Pinpoint the cell where the given text exists, returning its [x, y] midpoint coordinate. 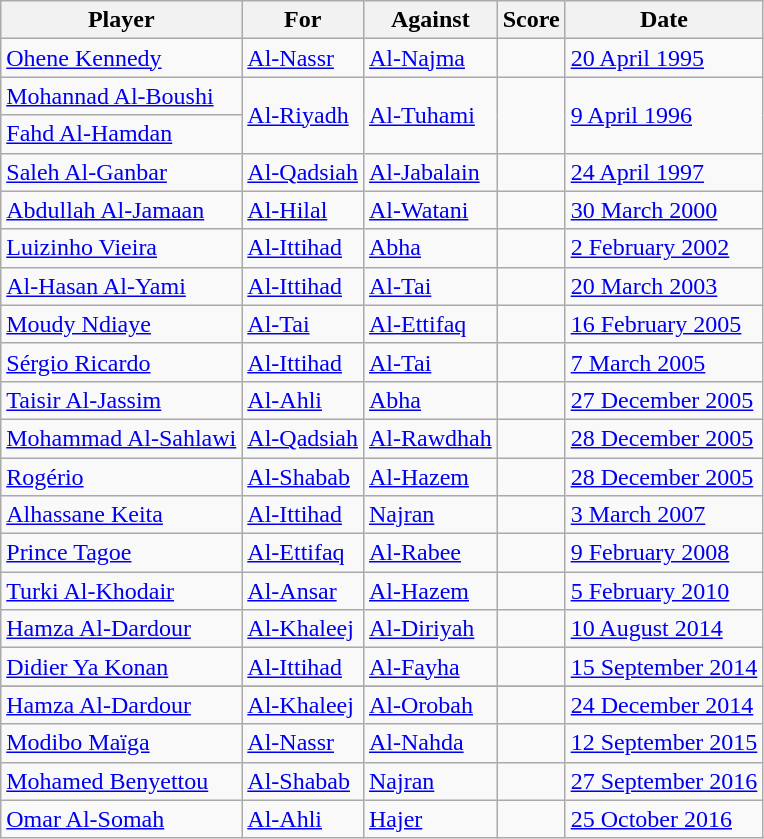
9 April 1996 [664, 115]
24 December 2014 [664, 705]
Al-Hasan Al-Yami [122, 286]
Omar Al-Somah [122, 819]
3 March 2007 [664, 515]
Al-Riyadh [303, 115]
12 September 2015 [664, 743]
5 February 2010 [664, 591]
Al-Rabee [430, 553]
For [303, 20]
Al-Watani [430, 210]
27 September 2016 [664, 781]
25 October 2016 [664, 819]
16 February 2005 [664, 324]
Against [430, 20]
Al-Tuhami [430, 115]
Saleh Al-Ganbar [122, 172]
7 March 2005 [664, 362]
Taisir Al-Jassim [122, 400]
Mohamed Benyettou [122, 781]
Mohannad Al-Boushi [122, 96]
Didier Ya Konan [122, 667]
Modibo Maïga [122, 743]
Al-Rawdhah [430, 438]
20 April 1995 [664, 58]
27 December 2005 [664, 400]
Mohammad Al-Sahlawi [122, 438]
Rogério [122, 477]
Score [531, 20]
10 August 2014 [664, 629]
15 September 2014 [664, 667]
Player [122, 20]
Sérgio Ricardo [122, 362]
Ohene Kennedy [122, 58]
Al-Fayha [430, 667]
Al-Najma [430, 58]
24 April 1997 [664, 172]
Fahd Al-Hamdan [122, 134]
2 February 2002 [664, 248]
Alhassane Keita [122, 515]
Al-Hilal [303, 210]
Luizinho Vieira [122, 248]
Turki Al-Khodair [122, 591]
Al-Diriyah [430, 629]
30 March 2000 [664, 210]
Abdullah Al-Jamaan [122, 210]
Al-Nahda [430, 743]
Al-Orobah [430, 705]
20 March 2003 [664, 286]
Prince Tagoe [122, 553]
Al-Ansar [303, 591]
Al-Jabalain [430, 172]
Hajer [430, 819]
Moudy Ndiaye [122, 324]
9 February 2008 [664, 553]
Date [664, 20]
